Scan for the cell matching the given text and deliver its [x, y] coordinate at center. 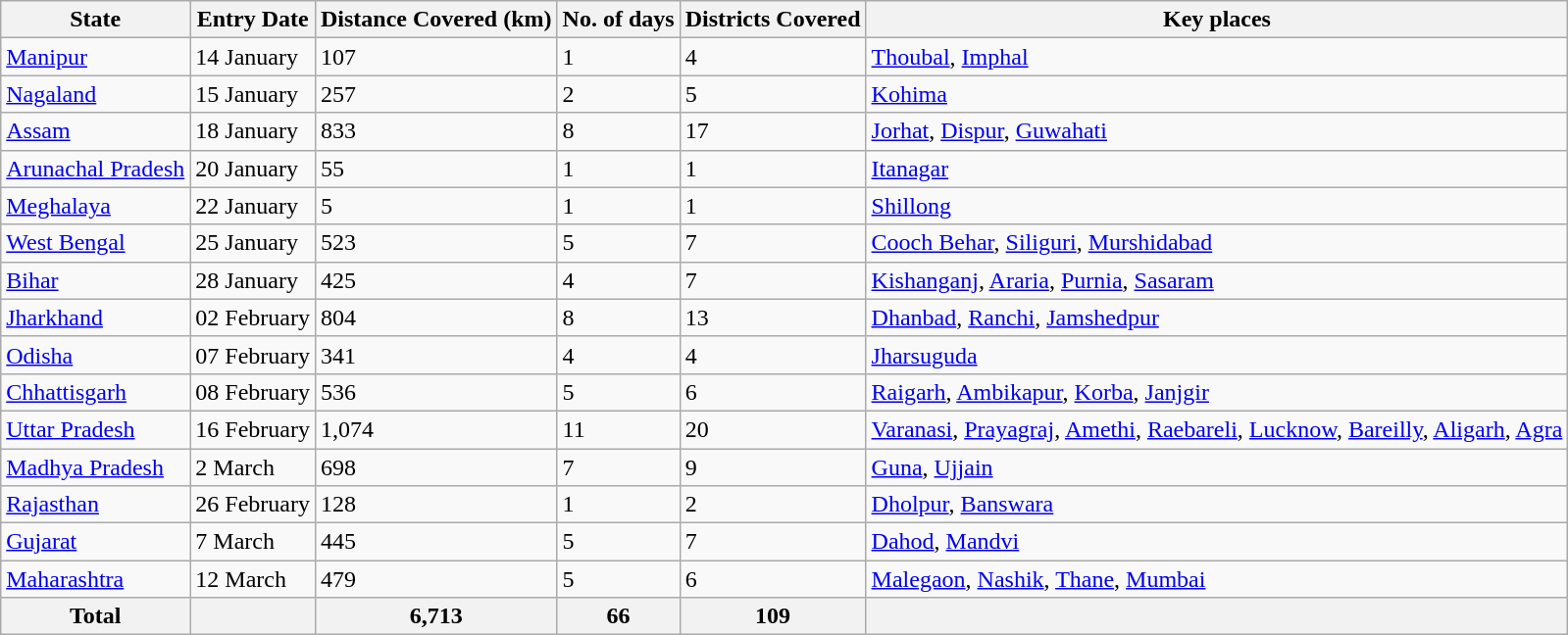
18 January [253, 131]
Itanagar [1217, 169]
Odisha [96, 355]
Key places [1217, 20]
2 March [253, 467]
Kishanganj, Araria, Purnia, Sasaram [1217, 280]
25 January [253, 243]
Dholpur, Banswara [1217, 505]
55 [435, 169]
West Bengal [96, 243]
479 [435, 579]
Bihar [96, 280]
7 March [253, 542]
08 February [253, 392]
66 [618, 616]
13 [773, 317]
Cooch Behar, Siliguri, Murshidabad [1217, 243]
Total [96, 616]
15 January [253, 94]
445 [435, 542]
Rajasthan [96, 505]
Malegaon, Nashik, Thane, Mumbai [1217, 579]
Dhanbad, Ranchi, Jamshedpur [1217, 317]
Varanasi, Prayagraj, Amethi, Raebareli, Lucknow, Bareilly, Aligarh, Agra [1217, 429]
Maharashtra [96, 579]
Uttar Pradesh [96, 429]
128 [435, 505]
Entry Date [253, 20]
Dahod, Mandvi [1217, 542]
Chhattisgarh [96, 392]
07 February [253, 355]
425 [435, 280]
833 [435, 131]
Thoubal, Imphal [1217, 57]
Nagaland [96, 94]
Jorhat, Dispur, Guwahati [1217, 131]
12 March [253, 579]
State [96, 20]
Districts Covered [773, 20]
109 [773, 616]
536 [435, 392]
26 February [253, 505]
Jharkhand [96, 317]
Manipur [96, 57]
28 January [253, 280]
02 February [253, 317]
698 [435, 467]
20 [773, 429]
341 [435, 355]
Kohima [1217, 94]
Assam [96, 131]
16 February [253, 429]
257 [435, 94]
22 January [253, 206]
17 [773, 131]
Guna, Ujjain [1217, 467]
Jharsuguda [1217, 355]
20 January [253, 169]
9 [773, 467]
Madhya Pradesh [96, 467]
1,074 [435, 429]
107 [435, 57]
Arunachal Pradesh [96, 169]
804 [435, 317]
Distance Covered (km) [435, 20]
Gujarat [96, 542]
523 [435, 243]
No. of days [618, 20]
Shillong [1217, 206]
14 January [253, 57]
Raigarh, Ambikapur, Korba, Janjgir [1217, 392]
6,713 [435, 616]
11 [618, 429]
Meghalaya [96, 206]
